Capture the cell that displays the provided text and extract its (x, y) central coordinate. 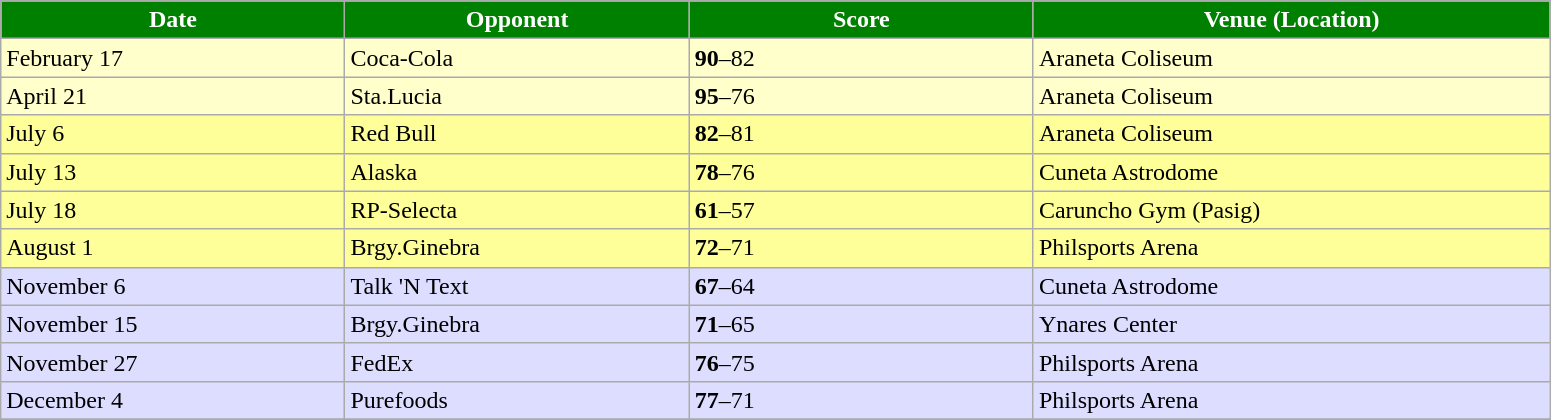
July 18 (173, 210)
Venue (Location) (1291, 20)
July 13 (173, 172)
95–76 (861, 96)
November 6 (173, 286)
72–71 (861, 248)
FedEx (517, 362)
Date (173, 20)
April 21 (173, 96)
71–65 (861, 324)
67–64 (861, 286)
August 1 (173, 248)
December 4 (173, 400)
Caruncho Gym (Pasig) (1291, 210)
77–71 (861, 400)
Alaska (517, 172)
Talk 'N Text (517, 286)
Ynares Center (1291, 324)
61–57 (861, 210)
Sta.Lucia (517, 96)
78–76 (861, 172)
November 15 (173, 324)
RP-Selecta (517, 210)
90–82 (861, 58)
Purefoods (517, 400)
November 27 (173, 362)
Red Bull (517, 134)
Coca-Cola (517, 58)
82–81 (861, 134)
February 17 (173, 58)
Opponent (517, 20)
76–75 (861, 362)
July 6 (173, 134)
Score (861, 20)
